Extract the [X, Y] coordinate from the center of the cell holding the provided text.  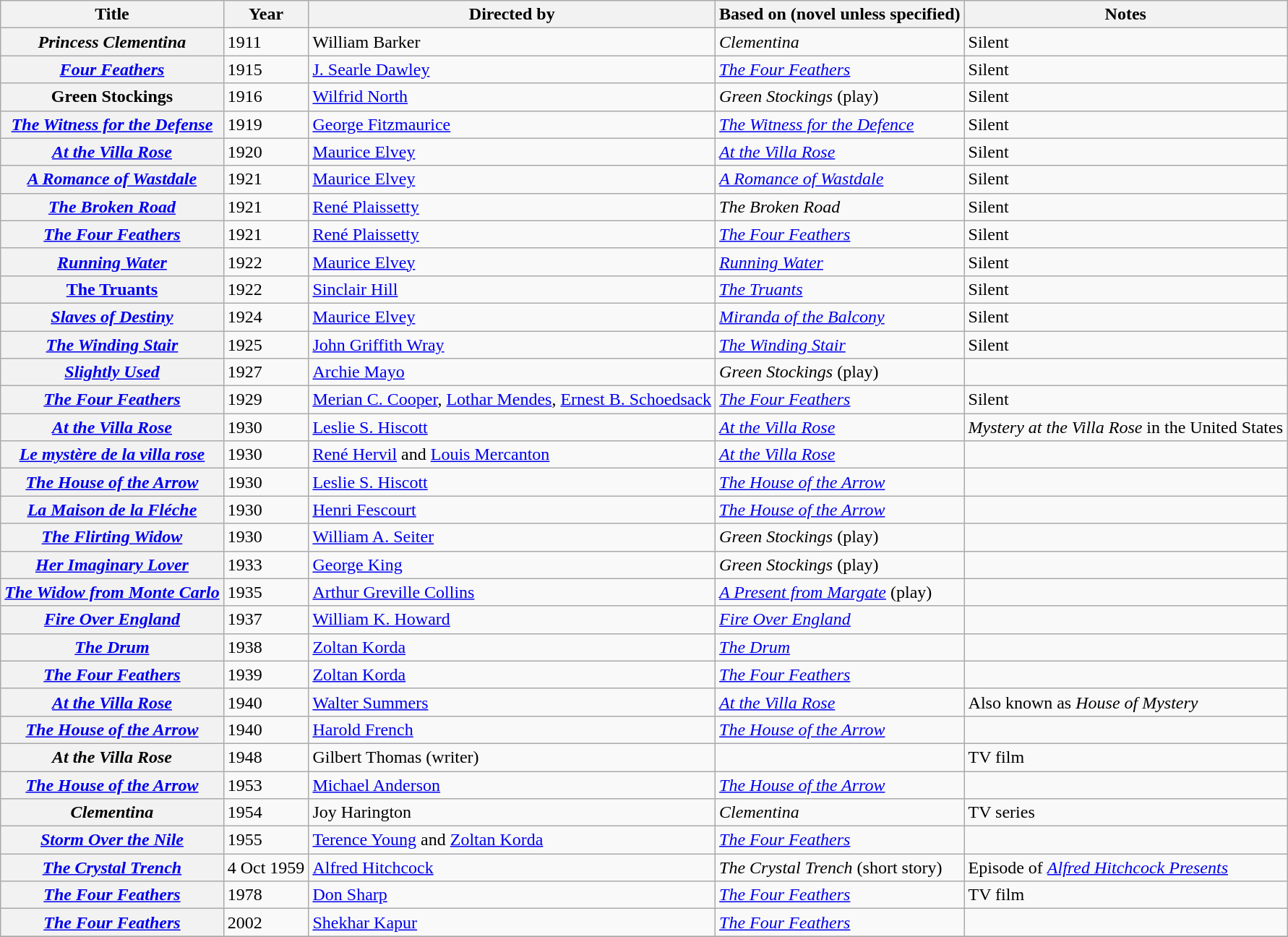
1937 [266, 620]
1911 [266, 42]
1920 [266, 152]
George Fitzmaurice [512, 124]
Princess Clementina [112, 42]
1955 [266, 840]
1935 [266, 592]
John Griffith Wray [512, 345]
2002 [266, 923]
Terence Young and Zoltan Korda [512, 840]
Storm Over the Nile [112, 840]
Alfred Hitchcock [512, 868]
1939 [266, 675]
Green Stockings [112, 97]
The Witness for the Defence [840, 124]
Slightly Used [112, 372]
William K. Howard [512, 620]
Episode of Alfred Hitchcock Presents [1126, 868]
Joy Harington [512, 813]
1948 [266, 757]
The Flirting Widow [112, 537]
Gilbert Thomas (writer) [512, 757]
1925 [266, 345]
1938 [266, 647]
Don Sharp [512, 895]
Merian C. Cooper, Lothar Mendes, Ernest B. Schoedsack [512, 400]
Harold French [512, 730]
Based on (novel unless specified) [840, 14]
The Witness for the Defense [112, 124]
The Crystal Trench [112, 868]
Directed by [512, 14]
1924 [266, 317]
1929 [266, 400]
Sinclair Hill [512, 289]
Shekhar Kapur [512, 923]
Mystery at the Villa Rose in the United States [1126, 427]
The Crystal Trench (short story) [840, 868]
The Widow from Monte Carlo [112, 592]
William A. Seiter [512, 537]
Wilfrid North [512, 97]
1954 [266, 813]
Miranda of the Balcony [840, 317]
Four Feathers [112, 69]
1916 [266, 97]
1927 [266, 372]
1919 [266, 124]
Slaves of Destiny [112, 317]
Notes [1126, 14]
La Maison de la Fléche [112, 510]
4 Oct 1959 [266, 868]
1953 [266, 784]
René Hervil and Louis Mercanton [512, 455]
Also known as House of Mystery [1126, 702]
A Present from Margate (play) [840, 592]
Title [112, 14]
Le mystère de la villa rose [112, 455]
1978 [266, 895]
William Barker [512, 42]
J. Searle Dawley [512, 69]
Henri Fescourt [512, 510]
Her Imaginary Lover [112, 565]
Michael Anderson [512, 784]
Walter Summers [512, 702]
1915 [266, 69]
1933 [266, 565]
Arthur Greville Collins [512, 592]
George King [512, 565]
Archie Mayo [512, 372]
TV series [1126, 813]
Year [266, 14]
